Output the (X, Y) coordinate of the center of the cell containing the given text.  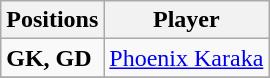
GK, GD (52, 58)
Player (186, 20)
Positions (52, 20)
Phoenix Karaka (186, 58)
